Return (X, Y) of the center of cell containing provided text 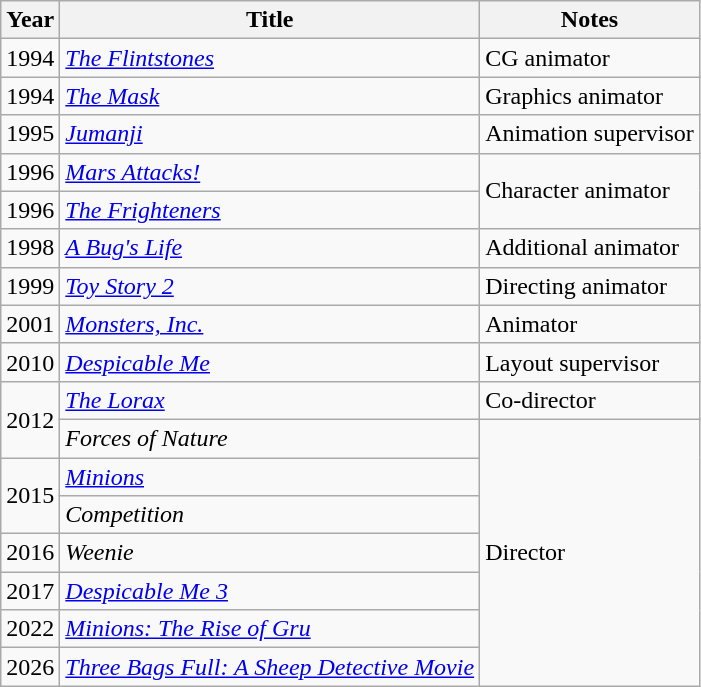
Despicable Me 3 (270, 591)
Year (30, 20)
2001 (30, 324)
Director (590, 552)
The Mask (270, 96)
The Flintstones (270, 58)
A Bug's Life (270, 248)
1995 (30, 134)
2026 (30, 667)
The Frighteners (270, 210)
2017 (30, 591)
Toy Story 2 (270, 286)
Animator (590, 324)
Character animator (590, 191)
2015 (30, 496)
Mars Attacks! (270, 172)
Despicable Me (270, 362)
Forces of Nature (270, 438)
Competition (270, 515)
2022 (30, 629)
Additional animator (590, 248)
Graphics animator (590, 96)
2016 (30, 553)
Notes (590, 20)
Title (270, 20)
The Lorax (270, 400)
Three Bags Full: A Sheep Detective Movie (270, 667)
Layout supervisor (590, 362)
Directing animator (590, 286)
Weenie (270, 553)
1999 (30, 286)
2010 (30, 362)
Minions (270, 477)
Minions: The Rise of Gru (270, 629)
Animation supervisor (590, 134)
Monsters, Inc. (270, 324)
Co-director (590, 400)
Jumanji (270, 134)
2012 (30, 419)
CG animator (590, 58)
1998 (30, 248)
